Scan for the cell matching the given text and deliver its [x, y] coordinate at center. 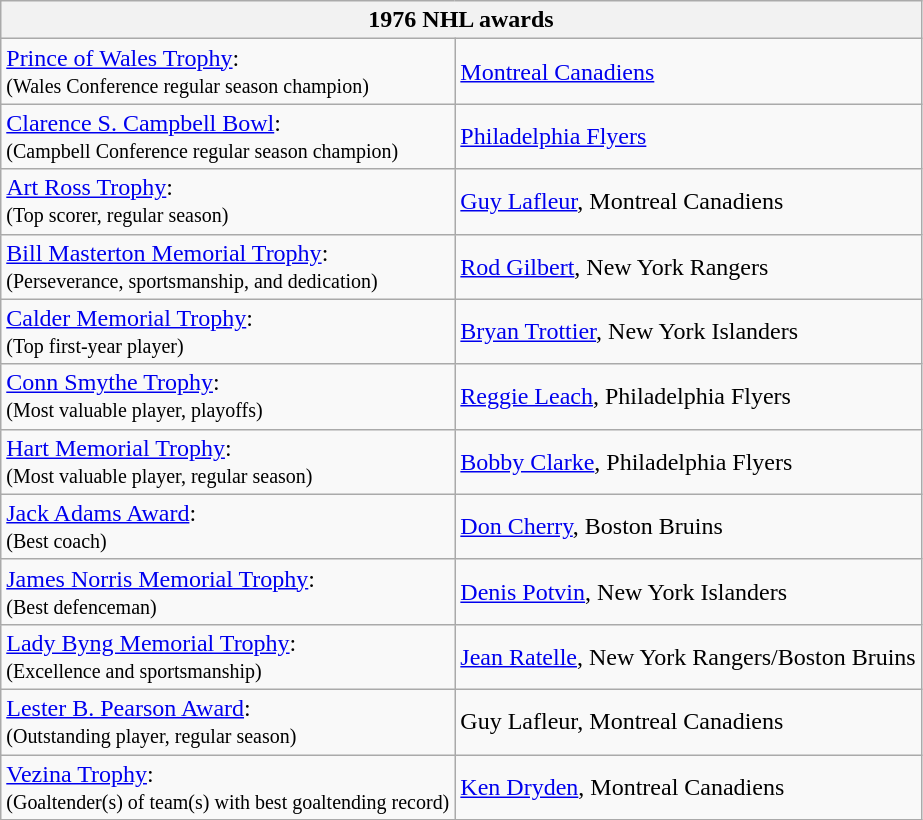
1976 NHL awards [461, 20]
Bobby Clarke, Philadelphia Flyers [688, 462]
Calder Memorial Trophy:(Top first-year player) [228, 332]
Conn Smythe Trophy:(Most valuable player, playoffs) [228, 396]
Lester B. Pearson Award:(Outstanding player, regular season) [228, 722]
Ken Dryden, Montreal Canadiens [688, 786]
Bryan Trottier, New York Islanders [688, 332]
Rod Gilbert, New York Rangers [688, 266]
Jean Ratelle, New York Rangers/Boston Bruins [688, 656]
Hart Memorial Trophy:(Most valuable player, regular season) [228, 462]
Lady Byng Memorial Trophy:(Excellence and sportsmanship) [228, 656]
Bill Masterton Memorial Trophy:(Perseverance, sportsmanship, and dedication) [228, 266]
Clarence S. Campbell Bowl:(Campbell Conference regular season champion) [228, 136]
James Norris Memorial Trophy:(Best defenceman) [228, 592]
Jack Adams Award:(Best coach) [228, 526]
Philadelphia Flyers [688, 136]
Don Cherry, Boston Bruins [688, 526]
Reggie Leach, Philadelphia Flyers [688, 396]
Montreal Canadiens [688, 72]
Vezina Trophy:(Goaltender(s) of team(s) with best goaltending record) [228, 786]
Prince of Wales Trophy:(Wales Conference regular season champion) [228, 72]
Denis Potvin, New York Islanders [688, 592]
Art Ross Trophy:(Top scorer, regular season) [228, 202]
